Extract the [X, Y] coordinate from the center of the cell holding the provided text.  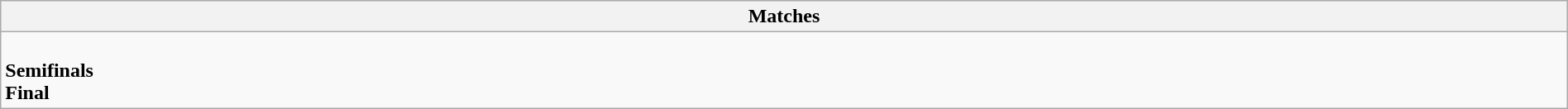
Matches [784, 17]
Semifinals Final [784, 70]
